Output the (X, Y) coordinate of the center of the cell containing the given text.  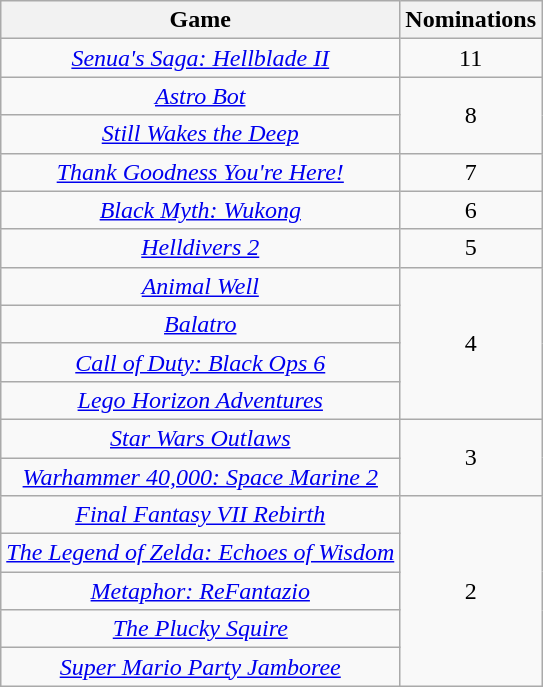
Game (200, 20)
Super Mario Party Jamboree (200, 667)
Call of Duty: Black Ops 6 (200, 362)
3 (471, 457)
6 (471, 210)
Star Wars Outlaws (200, 438)
Lego Horizon Adventures (200, 400)
5 (471, 248)
2 (471, 591)
The Legend of Zelda: Echoes of Wisdom (200, 553)
Final Fantasy VII Rebirth (200, 515)
Nominations (471, 20)
Still Wakes the Deep (200, 134)
Animal Well (200, 286)
4 (471, 343)
Balatro (200, 324)
Black Myth: Wukong (200, 210)
Metaphor: ReFantazio (200, 591)
7 (471, 172)
Senua's Saga: Hellblade II (200, 58)
Warhammer 40,000: Space Marine 2 (200, 477)
Thank Goodness You're Here! (200, 172)
The Plucky Squire (200, 629)
Helldivers 2 (200, 248)
8 (471, 115)
Astro Bot (200, 96)
11 (471, 58)
